Search for the cell housing the specified text and yield its [x, y] center coordinate. 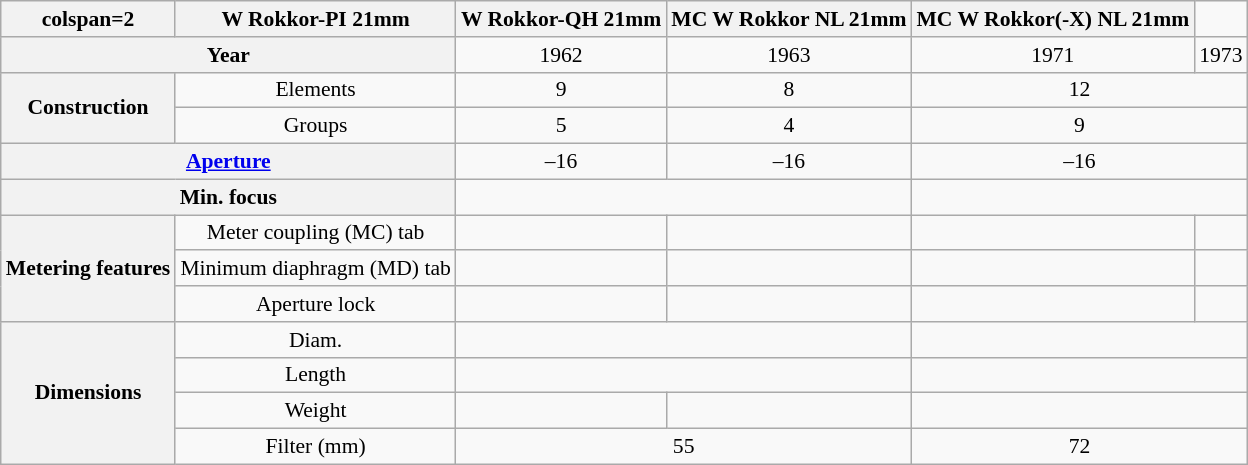
Aperture [228, 162]
Groups [316, 126]
Weight [316, 411]
1962 [561, 55]
1973 [1220, 55]
4 [788, 126]
Length [316, 375]
8 [788, 90]
Construction [88, 108]
MC W Rokkor(-X) NL 21mm [1052, 19]
1963 [788, 55]
Filter (mm) [316, 447]
Diam. [316, 340]
Aperture lock [316, 304]
Minimum diaphragm (MD) tab [316, 269]
72 [1079, 447]
Metering features [88, 268]
Min. focus [228, 197]
colspan=2 [88, 19]
5 [561, 126]
Dimensions [88, 393]
55 [684, 447]
Elements [316, 90]
1971 [1052, 55]
Year [228, 55]
W Rokkor-PI 21mm [316, 19]
Meter coupling (MC) tab [316, 233]
12 [1079, 90]
MC W Rokkor NL 21mm [788, 19]
W Rokkor-QH 21mm [561, 19]
